Provide the (X, Y) coordinate of the cell's center where the given text is located.  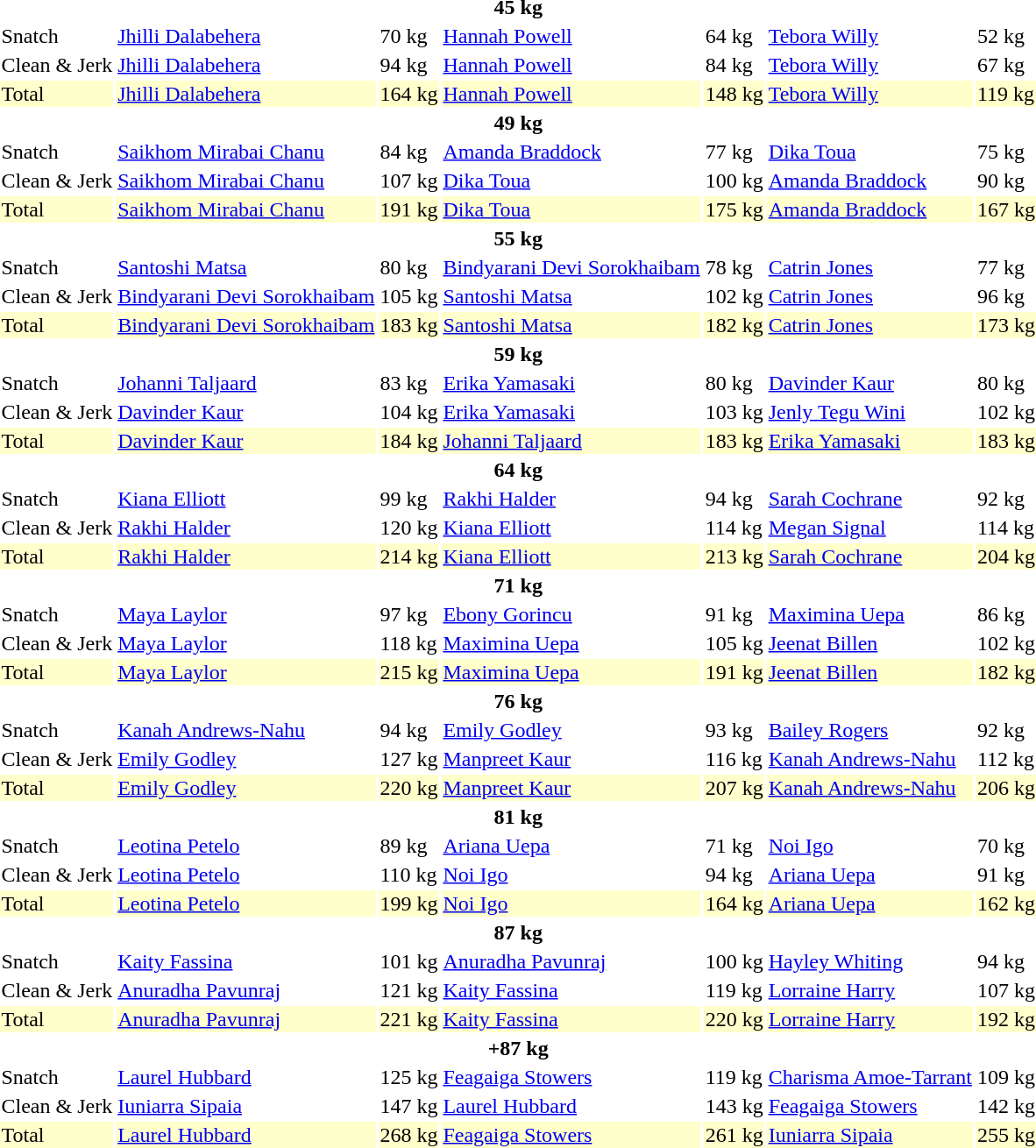
55 kg (518, 238)
97 kg (408, 614)
173 kg (1006, 325)
143 kg (734, 1106)
255 kg (1006, 1135)
213 kg (734, 556)
90 kg (1006, 181)
104 kg (408, 412)
127 kg (408, 759)
184 kg (408, 441)
103 kg (734, 412)
118 kg (408, 643)
86 kg (1006, 614)
Megan Signal (869, 528)
78 kg (734, 267)
87 kg (518, 932)
67 kg (1006, 65)
93 kg (734, 730)
142 kg (1006, 1106)
192 kg (1006, 1019)
214 kg (408, 556)
120 kg (408, 528)
204 kg (1006, 556)
75 kg (1006, 152)
+87 kg (518, 1048)
148 kg (734, 94)
83 kg (408, 383)
109 kg (1006, 1077)
206 kg (1006, 788)
215 kg (408, 672)
101 kg (408, 961)
125 kg (408, 1077)
59 kg (518, 354)
Hayley Whiting (869, 961)
221 kg (408, 1019)
81 kg (518, 817)
99 kg (408, 499)
49 kg (518, 123)
96 kg (1006, 296)
110 kg (408, 875)
116 kg (734, 759)
76 kg (518, 701)
112 kg (1006, 759)
Bailey Rogers (869, 730)
162 kg (1006, 904)
175 kg (734, 209)
261 kg (734, 1135)
89 kg (408, 846)
268 kg (408, 1135)
121 kg (408, 990)
Jenly Tegu Wini (869, 412)
Charisma Amoe-Tarrant (869, 1077)
207 kg (734, 788)
167 kg (1006, 209)
Ebony Gorincu (571, 614)
199 kg (408, 904)
147 kg (408, 1106)
52 kg (1006, 36)
